Scan for the cell matching the given text and deliver its [X, Y] coordinate at center. 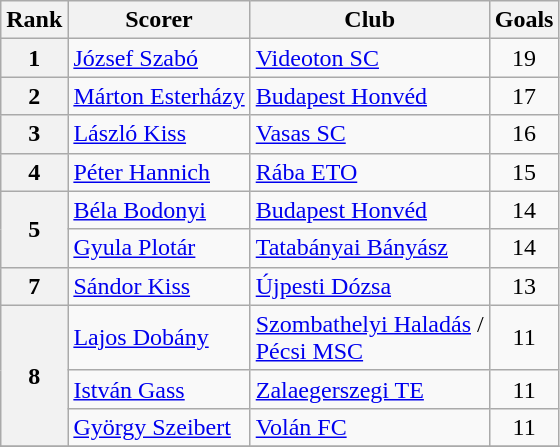
4 [34, 172]
1 [34, 58]
8 [34, 376]
2 [34, 96]
Péter Hannich [159, 172]
15 [524, 172]
3 [34, 134]
István Gass [159, 389]
Szombathelyi Haladás /Pécsi MSC [370, 338]
Scorer [159, 20]
György Szeibert [159, 427]
Vasas SC [370, 134]
19 [524, 58]
Videoton SC [370, 58]
Rába ETO [370, 172]
13 [524, 286]
Goals [524, 20]
7 [34, 286]
Rank [34, 20]
Tatabányai Bányász [370, 248]
Béla Bodonyi [159, 210]
Club [370, 20]
Újpesti Dózsa [370, 286]
17 [524, 96]
Volán FC [370, 427]
Zalaegerszegi TE [370, 389]
5 [34, 229]
Márton Esterházy [159, 96]
Lajos Dobány [159, 338]
Gyula Plotár [159, 248]
László Kiss [159, 134]
16 [524, 134]
József Szabó [159, 58]
Sándor Kiss [159, 286]
